Capture the cell that displays the provided text and extract its [X, Y] central coordinate. 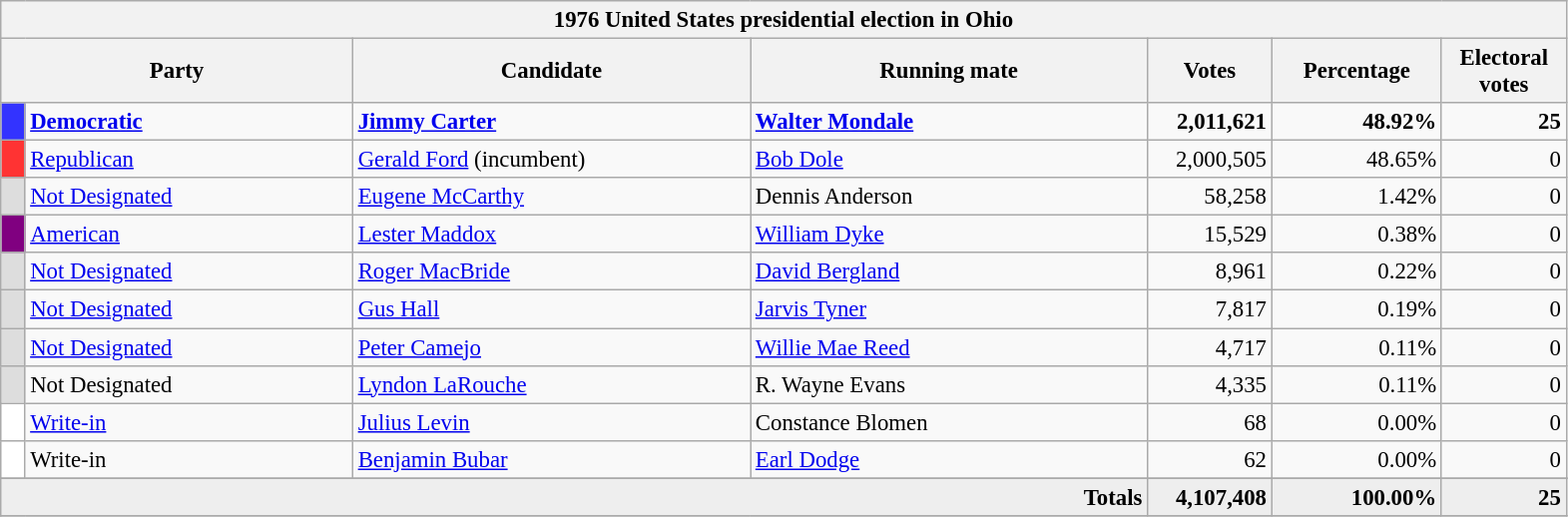
2,000,505 [1210, 160]
7,817 [1210, 309]
David Bergland [949, 272]
Democratic [189, 122]
Candidate [551, 72]
Earl Dodge [949, 459]
1976 United States presidential election in Ohio [784, 20]
2,011,621 [1210, 122]
4,717 [1210, 347]
Gus Hall [551, 309]
68 [1210, 422]
Lyndon LaRouche [551, 384]
Party [178, 72]
Running mate [949, 72]
58,258 [1210, 197]
Jarvis Tyner [949, 309]
Lester Maddox [551, 235]
Gerald Ford (incumbent) [551, 160]
Roger MacBride [551, 272]
Votes [1210, 72]
100.00% [1356, 497]
0.22% [1356, 272]
Peter Camejo [551, 347]
Dennis Anderson [949, 197]
4,335 [1210, 384]
Republican [189, 160]
Willie Mae Reed [949, 347]
American [189, 235]
1.42% [1356, 197]
48.65% [1356, 160]
0.38% [1356, 235]
62 [1210, 459]
Jimmy Carter [551, 122]
Totals [575, 497]
Percentage [1356, 72]
Electoral votes [1503, 72]
R. Wayne Evans [949, 384]
15,529 [1210, 235]
William Dyke [949, 235]
Bob Dole [949, 160]
Eugene McCarthy [551, 197]
0.19% [1356, 309]
Walter Mondale [949, 122]
48.92% [1356, 122]
4,107,408 [1210, 497]
Benjamin Bubar [551, 459]
Julius Levin [551, 422]
Constance Blomen [949, 422]
8,961 [1210, 272]
